From the cell containing the given text, extract its center point as (X, Y) coordinate. 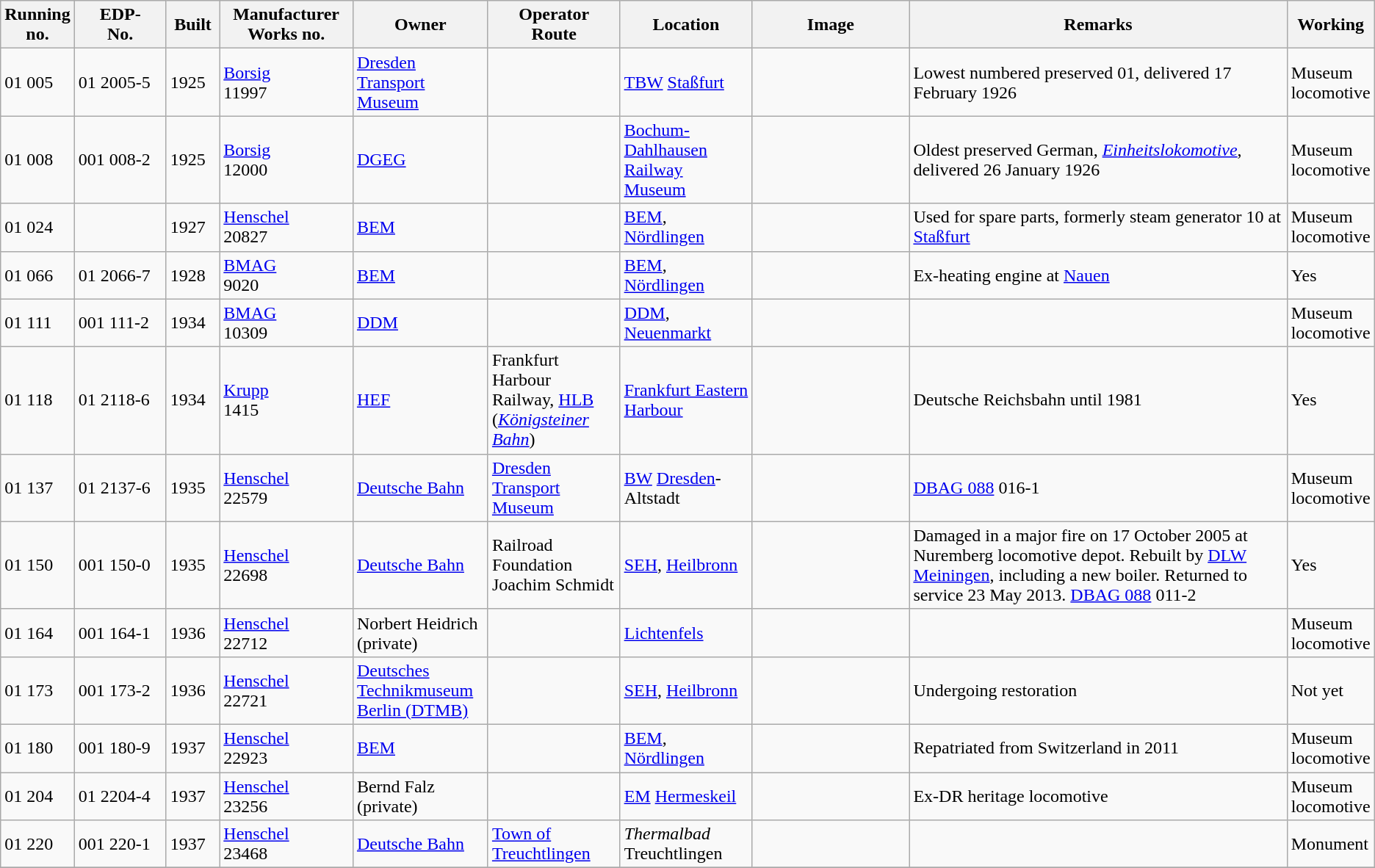
Runningno. (37, 25)
01 150 (37, 565)
Oldest preserved German, Einheitslokomotive, delivered 26 January 1926 (1098, 160)
Built (192, 25)
TBW Staßfurt (686, 82)
01 164 (37, 633)
Repatriated from Switzerland in 2011 (1098, 748)
EM Hermeskeil (686, 796)
01 2118-6 (120, 400)
001 111-2 (120, 323)
Henschel23256 (286, 796)
ManufacturerWorks no. (286, 25)
Lichtenfels (686, 633)
Used for spare parts, formerly steam generator 10 at Staßfurt (1098, 228)
DGEG (420, 160)
001 164-1 (120, 633)
Remarks (1098, 25)
Undergoing restoration (1098, 690)
Borsig11997 (286, 82)
01 2066-7 (120, 275)
01 180 (37, 748)
Deutsche Reichsbahn until 1981 (1098, 400)
DDM, Neuenmarkt (686, 323)
Henschel22923 (286, 748)
01 204 (37, 796)
01 008 (37, 160)
01 005 (37, 82)
EDP-No. (120, 25)
1928 (192, 275)
Deutsches Technikmuseum Berlin (DTMB) (420, 690)
001 150-0 (120, 565)
Henschel22721 (286, 690)
BMAG10309 (286, 323)
001 173-2 (120, 690)
Henschel20827 (286, 228)
Krupp1415 (286, 400)
Henschel23468 (286, 845)
Norbert Heidrich (private) (420, 633)
001 008-2 (120, 160)
Owner (420, 25)
HEF (420, 400)
01 118 (37, 400)
Town of Treuchtlingen (554, 845)
BW Dresden-Altstadt (686, 488)
Working (1331, 25)
Location (686, 25)
01 066 (37, 275)
1927 (192, 228)
01 173 (37, 690)
01 220 (37, 845)
DBAG 088 016-1 (1098, 488)
Frankfurt Harbour Railway, HLB (Königsteiner Bahn) (554, 400)
Railroad Foundation Joachim Schmidt (554, 565)
Borsig12000 (286, 160)
01 137 (37, 488)
OperatorRoute (554, 25)
BMAG9020 (286, 275)
01 111 (37, 323)
Monument (1331, 845)
Image (831, 25)
Henschel22698 (286, 565)
01 2204-4 (120, 796)
Ex-DR heritage locomotive (1098, 796)
01 2137-6 (120, 488)
Frankfurt Eastern Harbour (686, 400)
Lowest numbered preserved 01, delivered 17 February 1926 (1098, 82)
01 024 (37, 228)
Henschel22712 (286, 633)
Thermalbad Treuchtlingen (686, 845)
Not yet (1331, 690)
Henschel22579 (286, 488)
Ex-heating engine at Nauen (1098, 275)
001 180-9 (120, 748)
DDM (420, 323)
01 2005-5 (120, 82)
Bochum-Dahlhausen Railway Museum (686, 160)
Bernd Falz (private) (420, 796)
001 220-1 (120, 845)
